Detect which cell encompasses the target text, then output its (x, y) center coordinate. 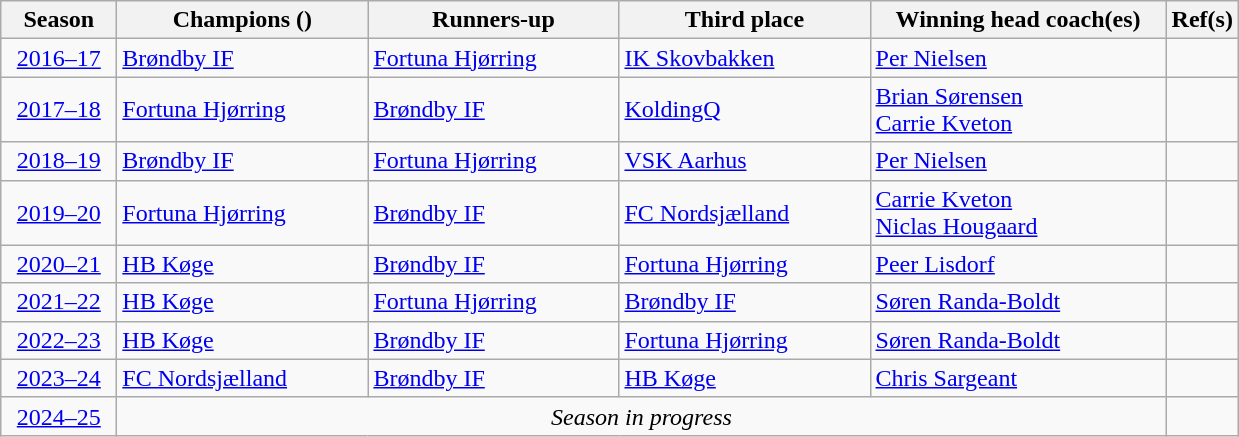
Ref(s) (1202, 20)
2024–25 (59, 416)
2016–17 (59, 58)
Runners-up (494, 20)
Brian Sørensen Carrie Kveton (1018, 110)
Winning head coach(es) (1018, 20)
KoldingQ (744, 110)
2018–19 (59, 161)
2022–23 (59, 340)
Chris Sargeant (1018, 378)
Season in progress (642, 416)
IK Skovbakken (744, 58)
2017–18 (59, 110)
Season (59, 20)
VSK Aarhus (744, 161)
2021–22 (59, 302)
Champions () (242, 20)
2019–20 (59, 212)
2020–21 (59, 264)
Peer Lisdorf (1018, 264)
Third place (744, 20)
Carrie Kveton Niclas Hougaard (1018, 212)
2023–24 (59, 378)
